Identify which cell holds the provided text, then report its (X, Y) central coordinate. 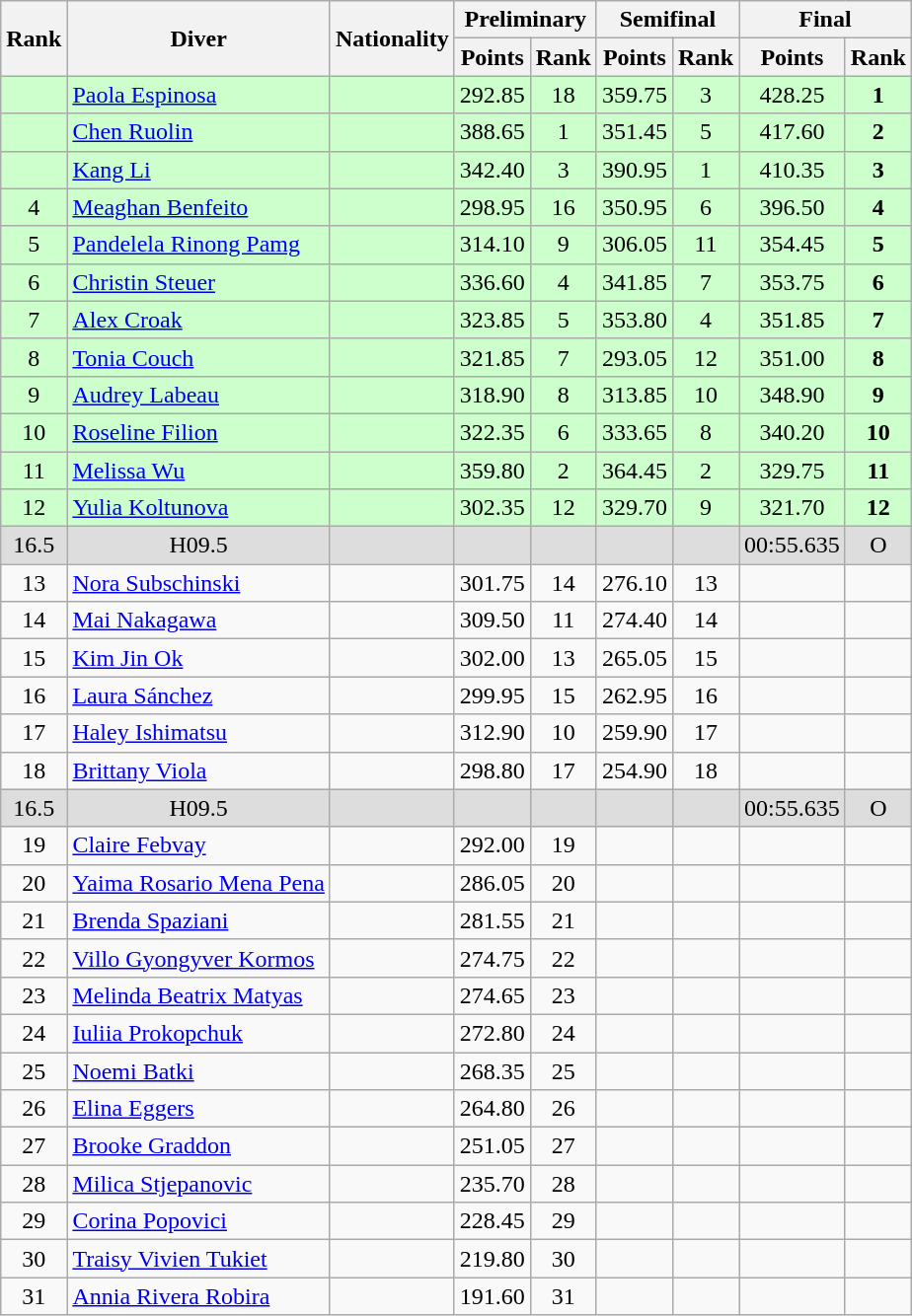
Chen Ruolin (199, 132)
340.20 (793, 432)
359.75 (634, 95)
Melinda Beatrix Matyas (199, 995)
321.85 (492, 357)
364.45 (634, 471)
268.35 (492, 1070)
390.95 (634, 170)
312.90 (492, 733)
Roseline Filion (199, 432)
298.80 (492, 770)
Milica Stjepanovic (199, 1184)
321.70 (793, 508)
228.45 (492, 1221)
306.05 (634, 245)
276.10 (634, 583)
410.35 (793, 170)
302.35 (492, 508)
Pandelela Rinong Pamg (199, 245)
292.00 (492, 845)
292.85 (492, 95)
Traisy Vivien Tukiet (199, 1259)
351.85 (793, 320)
351.45 (634, 132)
Alex Croak (199, 320)
259.90 (634, 733)
313.85 (634, 395)
Nora Subschinski (199, 583)
299.95 (492, 695)
286.05 (492, 883)
Diver (199, 38)
191.60 (492, 1296)
Noemi Batki (199, 1070)
219.80 (492, 1259)
272.80 (492, 1033)
293.05 (634, 357)
Meaghan Benfeito (199, 207)
265.05 (634, 658)
354.45 (793, 245)
281.55 (492, 920)
341.85 (634, 282)
388.65 (492, 132)
309.50 (492, 621)
Final (825, 20)
351.00 (793, 357)
Mai Nakagawa (199, 621)
Brenda Spaziani (199, 920)
Brooke Graddon (199, 1146)
262.95 (634, 695)
Kim Jin Ok (199, 658)
314.10 (492, 245)
342.40 (492, 170)
302.00 (492, 658)
329.75 (793, 471)
Annia Rivera Robira (199, 1296)
Villo Gyongyver Kormos (199, 958)
353.75 (793, 282)
Yaima Rosario Mena Pena (199, 883)
Corina Popovici (199, 1221)
336.60 (492, 282)
Iuliia Prokopchuk (199, 1033)
Elina Eggers (199, 1109)
Preliminary (525, 20)
348.90 (793, 395)
251.05 (492, 1146)
264.80 (492, 1109)
Paola Espinosa (199, 95)
318.90 (492, 395)
333.65 (634, 432)
417.60 (793, 132)
359.80 (492, 471)
Yulia Koltunova (199, 508)
Haley Ishimatsu (199, 733)
Kang Li (199, 170)
Tonia Couch (199, 357)
254.90 (634, 770)
396.50 (793, 207)
329.70 (634, 508)
428.25 (793, 95)
Audrey Labeau (199, 395)
Nationality (392, 38)
Laura Sánchez (199, 695)
322.35 (492, 432)
353.80 (634, 320)
301.75 (492, 583)
323.85 (492, 320)
274.40 (634, 621)
235.70 (492, 1184)
274.65 (492, 995)
Melissa Wu (199, 471)
Semifinal (667, 20)
350.95 (634, 207)
Claire Febvay (199, 845)
274.75 (492, 958)
298.95 (492, 207)
Brittany Viola (199, 770)
Christin Steuer (199, 282)
